For the text-containing cell, return its midpoint in [X, Y] coordinate format. 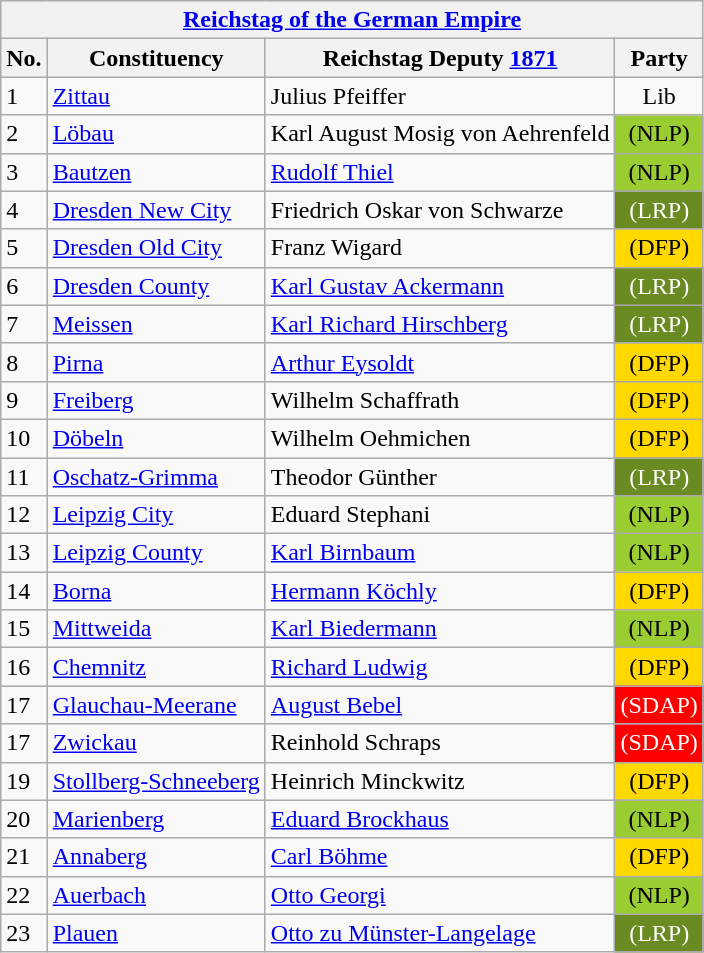
Karl August Mosig von Aehrenfeld [440, 134]
4 [24, 210]
Karl Richard Hirschberg [440, 324]
Eduard Brockhaus [440, 819]
Otto Georgi [440, 895]
Zwickau [156, 743]
Theodor Günther [440, 477]
Auerbach [156, 895]
23 [24, 933]
1 [24, 96]
Karl Biedermann [440, 629]
22 [24, 895]
7 [24, 324]
12 [24, 515]
10 [24, 438]
Borna [156, 591]
Löbau [156, 134]
Pirna [156, 362]
2 [24, 134]
Meissen [156, 324]
Reichstag Deputy 1871 [440, 58]
Richard Ludwig [440, 667]
20 [24, 819]
Annaberg [156, 857]
16 [24, 667]
Karl Birnbaum [440, 553]
13 [24, 553]
Party [659, 58]
Mittweida [156, 629]
August Bebel [440, 705]
15 [24, 629]
Lib [659, 96]
Leipzig City [156, 515]
Reichstag of the German Empire [352, 20]
Friedrich Oskar von Schwarze [440, 210]
Julius Pfeiffer [440, 96]
11 [24, 477]
Rudolf Thiel [440, 172]
9 [24, 400]
3 [24, 172]
21 [24, 857]
Reinhold Schraps [440, 743]
Plauen [156, 933]
Constituency [156, 58]
No. [24, 58]
Wilhelm Schaffrath [440, 400]
Arthur Eysoldt [440, 362]
Freiberg [156, 400]
Otto zu Münster-Langelage [440, 933]
Dresden New City [156, 210]
6 [24, 286]
Stollberg-Schneeberg [156, 781]
Zittau [156, 96]
Wilhelm Oehmichen [440, 438]
Dresden County [156, 286]
Oschatz-Grimma [156, 477]
Franz Wigard [440, 248]
Bautzen [156, 172]
19 [24, 781]
Leipzig County [156, 553]
Marienberg [156, 819]
Döbeln [156, 438]
Karl Gustav Ackermann [440, 286]
Glauchau-Meerane [156, 705]
8 [24, 362]
5 [24, 248]
Carl Böhme [440, 857]
14 [24, 591]
Chemnitz [156, 667]
Dresden Old City [156, 248]
Eduard Stephani [440, 515]
Hermann Köchly [440, 591]
Heinrich Minckwitz [440, 781]
